Output the [x, y] coordinate of the center of the cell containing the given text.  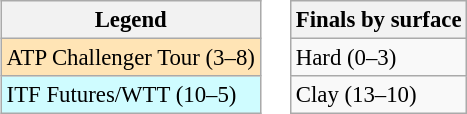
ITF Futures/WTT (10–5) [130, 95]
ATP Challenger Tour (3–8) [130, 58]
Clay (13–10) [378, 95]
Legend [130, 20]
Hard (0–3) [378, 58]
Finals by surface [378, 20]
